Determine the [x, y] coordinate at the center of the cell enclosing the given text.  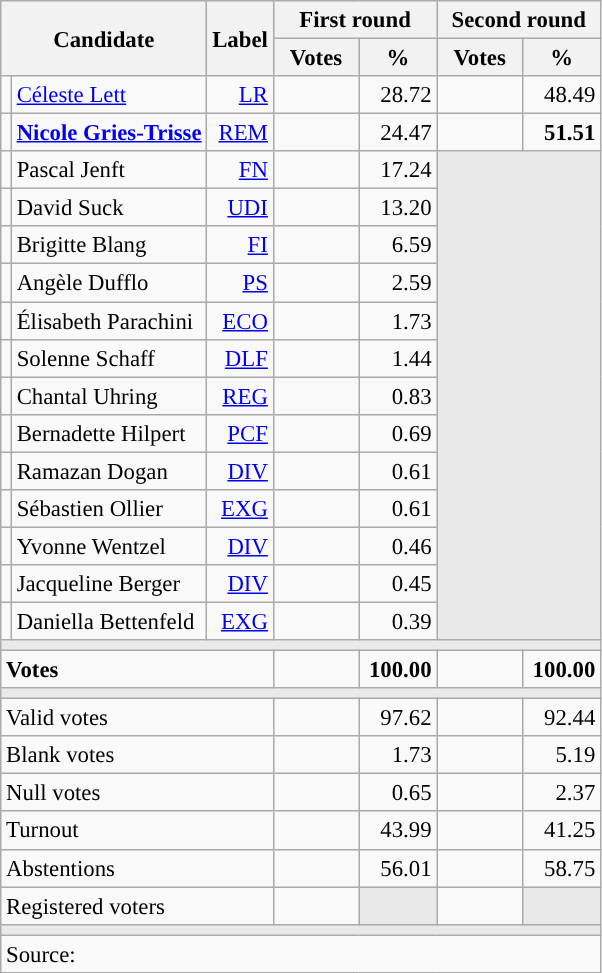
Source: [301, 954]
PS [240, 283]
PCF [240, 433]
92.44 [561, 718]
Bernadette Hilpert [109, 433]
Solenne Schaff [109, 358]
0.46 [398, 546]
2.37 [561, 793]
48.49 [561, 95]
58.75 [561, 868]
43.99 [398, 831]
Abstentions [137, 868]
0.65 [398, 793]
0.69 [398, 433]
0.39 [398, 621]
David Suck [109, 208]
51.51 [561, 133]
24.47 [398, 133]
17.24 [398, 170]
REG [240, 396]
Second round [519, 20]
Ramazan Dogan [109, 471]
Yvonne Wentzel [109, 546]
28.72 [398, 95]
DLF [240, 358]
Pascal Jenft [109, 170]
Céleste Lett [109, 95]
Label [240, 38]
1.44 [398, 358]
97.62 [398, 718]
Turnout [137, 831]
Blank votes [137, 755]
Chantal Uhring [109, 396]
41.25 [561, 831]
FI [240, 245]
REM [240, 133]
LR [240, 95]
Candidate [104, 38]
Jacqueline Berger [109, 584]
FN [240, 170]
ECO [240, 321]
2.59 [398, 283]
Angèle Dufflo [109, 283]
Nicole Gries-Trisse [109, 133]
Élisabeth Parachini [109, 321]
Registered voters [137, 906]
Daniella Bettenfeld [109, 621]
UDI [240, 208]
56.01 [398, 868]
6.59 [398, 245]
0.83 [398, 396]
5.19 [561, 755]
Sébastien Ollier [109, 509]
Valid votes [137, 718]
Null votes [137, 793]
0.45 [398, 584]
Brigitte Blang [109, 245]
First round [355, 20]
13.20 [398, 208]
